Capture the cell that displays the provided text and extract its (x, y) central coordinate. 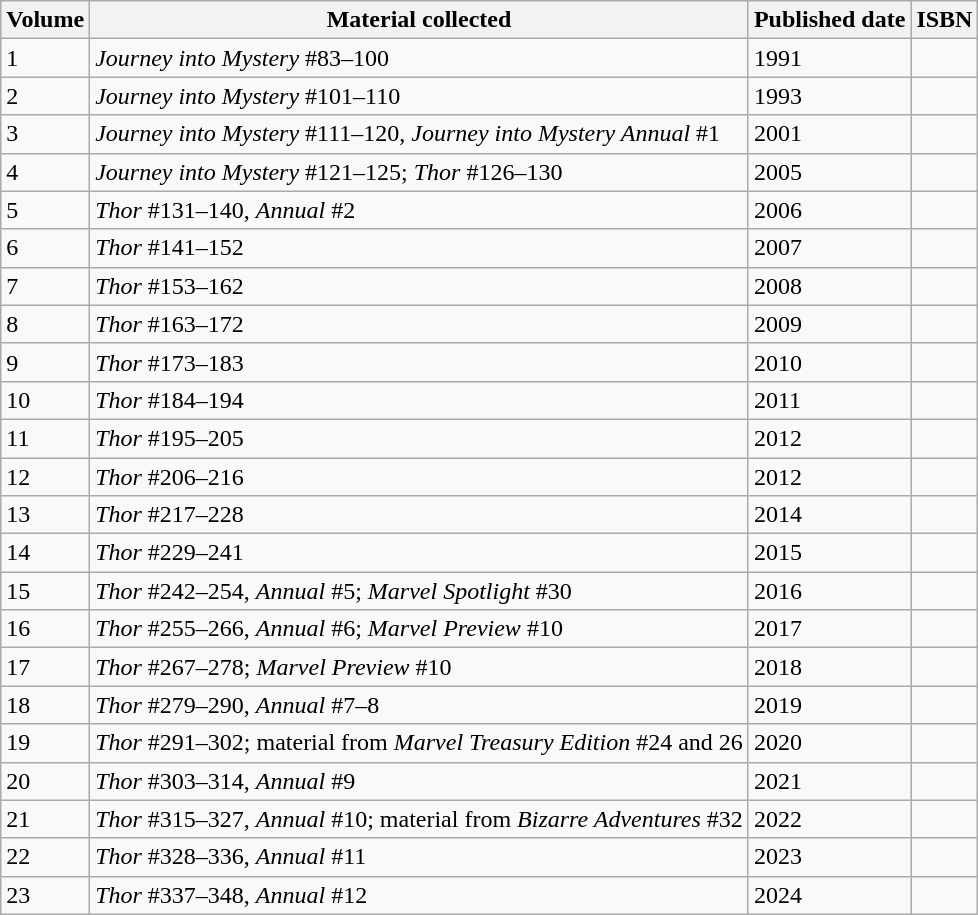
6 (46, 248)
2009 (829, 324)
Journey into Mystery #83–100 (420, 58)
12 (46, 477)
2017 (829, 629)
Thor #141–152 (420, 248)
Thor #184–194 (420, 400)
ISBN (944, 20)
1993 (829, 96)
Thor #279–290, Annual #7–8 (420, 705)
5 (46, 210)
Thor #303–314, Annual #9 (420, 781)
Published date (829, 20)
2008 (829, 286)
1991 (829, 58)
Thor #195–205 (420, 438)
16 (46, 629)
11 (46, 438)
2021 (829, 781)
22 (46, 857)
Thor #131–140, Annual #2 (420, 210)
Thor #163–172 (420, 324)
Thor #267–278; Marvel Preview #10 (420, 667)
8 (46, 324)
2005 (829, 172)
Thor #255–266, Annual #6; Marvel Preview #10 (420, 629)
Journey into Mystery #121–125; Thor #126–130 (420, 172)
Thor #328–336, Annual #11 (420, 857)
9 (46, 362)
2018 (829, 667)
2010 (829, 362)
Material collected (420, 20)
Thor #315–327, Annual #10; material from Bizarre Adventures #32 (420, 819)
21 (46, 819)
2019 (829, 705)
15 (46, 591)
2020 (829, 743)
23 (46, 895)
2022 (829, 819)
19 (46, 743)
Thor #206–216 (420, 477)
2011 (829, 400)
Thor #337–348, Annual #12 (420, 895)
13 (46, 515)
7 (46, 286)
2 (46, 96)
Thor #173–183 (420, 362)
Thor #229–241 (420, 553)
2006 (829, 210)
2015 (829, 553)
Thor #291–302; material from Marvel Treasury Edition #24 and 26 (420, 743)
Volume (46, 20)
2007 (829, 248)
Thor #242–254, Annual #5; Marvel Spotlight #30 (420, 591)
2023 (829, 857)
Thor #153–162 (420, 286)
14 (46, 553)
17 (46, 667)
2024 (829, 895)
Thor #217–228 (420, 515)
20 (46, 781)
Journey into Mystery #101–110 (420, 96)
2014 (829, 515)
10 (46, 400)
2016 (829, 591)
3 (46, 134)
1 (46, 58)
Journey into Mystery #111–120, Journey into Mystery Annual #1 (420, 134)
18 (46, 705)
2001 (829, 134)
4 (46, 172)
